For the text-containing cell, return its midpoint in [x, y] coordinate format. 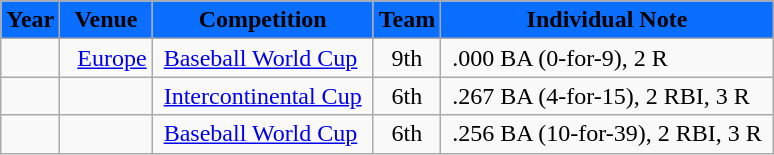
.000 BA (0-for-9), 2 R [608, 58]
Intercontinental Cup [262, 96]
Europe [106, 58]
Year [30, 20]
.267 BA (4-for-15), 2 RBI, 3 R [608, 96]
Team [407, 20]
Venue [106, 20]
Individual Note [608, 20]
9th [407, 58]
Competition [262, 20]
.256 BA (10-for-39), 2 RBI, 3 R [608, 134]
